Find where the given text appears and provide that cell's center as [X, Y] coordinate. 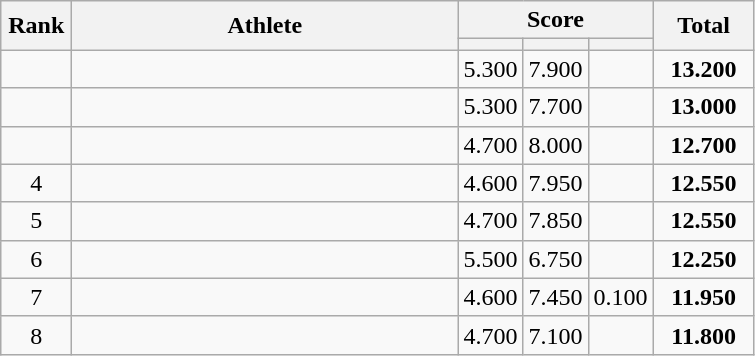
13.200 [704, 69]
11.800 [704, 335]
12.250 [704, 259]
8.000 [556, 145]
Score [556, 20]
7.100 [556, 335]
8 [36, 335]
Athlete [265, 26]
7 [36, 297]
5 [36, 221]
4 [36, 183]
13.000 [704, 107]
6 [36, 259]
7.850 [556, 221]
12.700 [704, 145]
Total [704, 26]
7.900 [556, 69]
11.950 [704, 297]
5.500 [490, 259]
0.100 [620, 297]
6.750 [556, 259]
Rank [36, 26]
7.450 [556, 297]
7.700 [556, 107]
7.950 [556, 183]
